Output the (X, Y) coordinate of the center of the cell containing the given text.  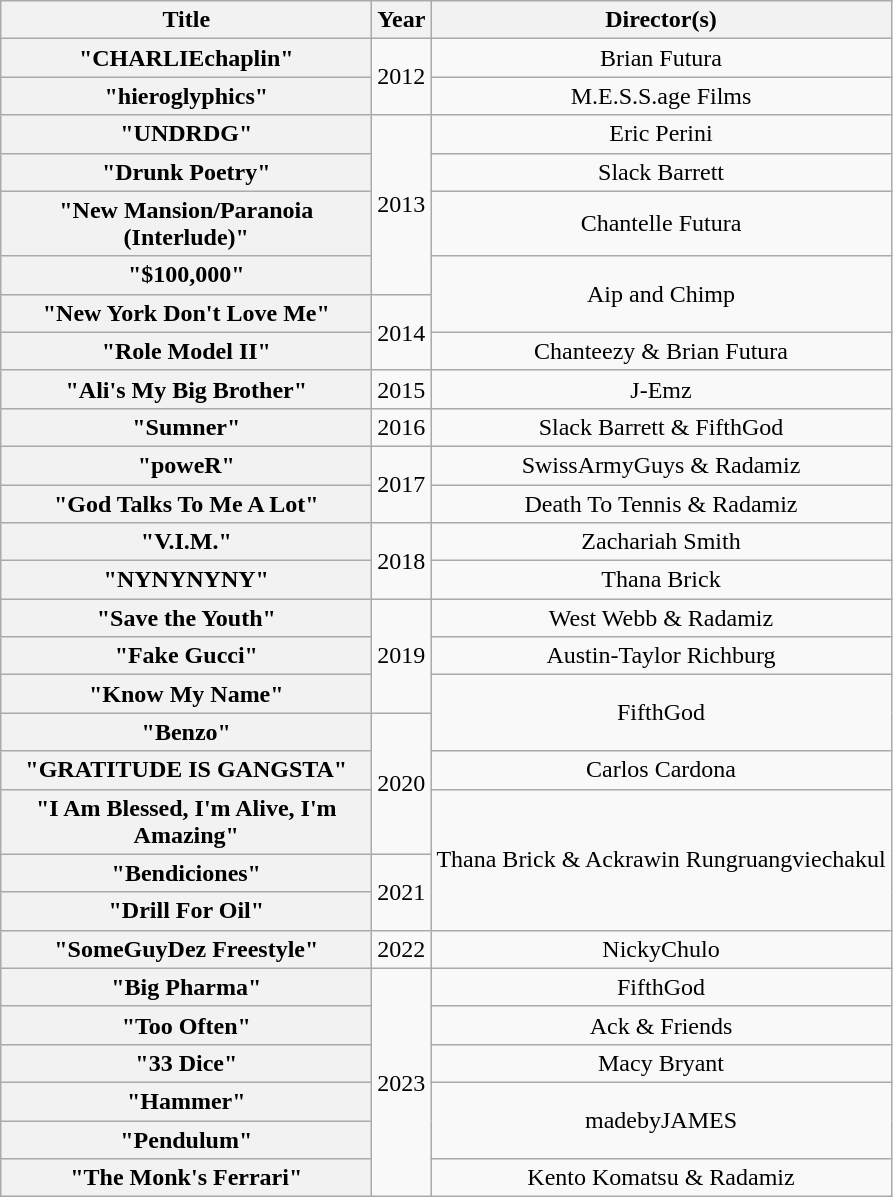
2012 (402, 77)
Title (186, 20)
"I Am Blessed, I'm Alive, I'm Amazing" (186, 822)
2022 (402, 949)
"$100,000" (186, 275)
Thana Brick (661, 580)
"33 Dice" (186, 1063)
"New York Don't Love Me" (186, 313)
madebyJAMES (661, 1120)
"Role Model II" (186, 351)
"SomeGuyDez Freestyle" (186, 949)
"Bendiciones" (186, 873)
NickyChulo (661, 949)
"V.I.M." (186, 542)
"Ali's My Big Brother" (186, 389)
"New Mansion/Paranoia (Interlude)" (186, 224)
Zachariah Smith (661, 542)
"NYNYNYNY" (186, 580)
Kento Komatsu & Radamiz (661, 1178)
"Too Often" (186, 1025)
Austin-Taylor Richburg (661, 656)
Death To Tennis & Radamiz (661, 503)
2020 (402, 784)
"CHARLIEchaplin" (186, 58)
2013 (402, 204)
"Fake Gucci" (186, 656)
"hieroglyphics" (186, 96)
Director(s) (661, 20)
Year (402, 20)
"Big Pharma" (186, 987)
"Sumner" (186, 427)
J-Emz (661, 389)
"God Talks To Me A Lot" (186, 503)
"Drunk Poetry" (186, 172)
Macy Bryant (661, 1063)
"Hammer" (186, 1101)
"Know My Name" (186, 694)
2014 (402, 332)
"GRATITUDE IS GANGSTA" (186, 770)
2017 (402, 484)
2021 (402, 892)
Slack Barrett (661, 172)
SwissArmyGuys & Radamiz (661, 465)
"Save the Youth" (186, 618)
West Webb & Radamiz (661, 618)
"UNDRDG" (186, 134)
Aip and Chimp (661, 294)
"Benzo" (186, 732)
"The Monk's Ferrari" (186, 1178)
"Drill For Oil" (186, 911)
Ack & Friends (661, 1025)
Slack Barrett & FifthGod (661, 427)
"Pendulum" (186, 1139)
2015 (402, 389)
Eric Perini (661, 134)
2019 (402, 656)
Chantelle Futura (661, 224)
2023 (402, 1082)
2016 (402, 427)
"poweR" (186, 465)
Carlos Cardona (661, 770)
Brian Futura (661, 58)
M.E.S.S.age Films (661, 96)
Chanteezy & Brian Futura (661, 351)
Thana Brick & Ackrawin Rungruangviechakul (661, 860)
2018 (402, 561)
